Identify which cell holds the provided text, then report its [X, Y] central coordinate. 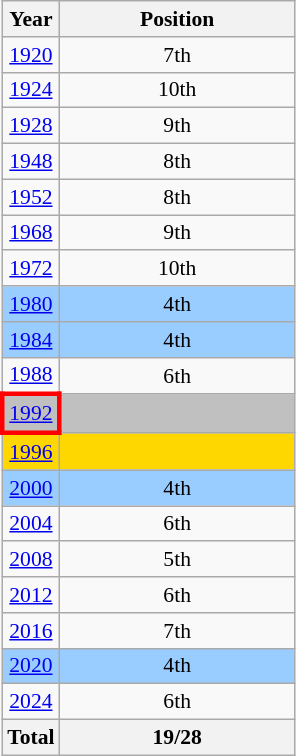
1996 [30, 452]
Year [30, 19]
1972 [30, 269]
19/28 [178, 738]
1924 [30, 90]
1948 [30, 162]
2016 [30, 631]
1988 [30, 376]
Total [30, 738]
5th [178, 560]
1992 [30, 414]
2000 [30, 488]
1952 [30, 197]
1920 [30, 55]
1928 [30, 126]
2008 [30, 560]
Position [178, 19]
2020 [30, 666]
2024 [30, 702]
1984 [30, 340]
2004 [30, 524]
1980 [30, 304]
2012 [30, 595]
1968 [30, 233]
